Output the [X, Y] coordinate of the center of the cell containing the given text.  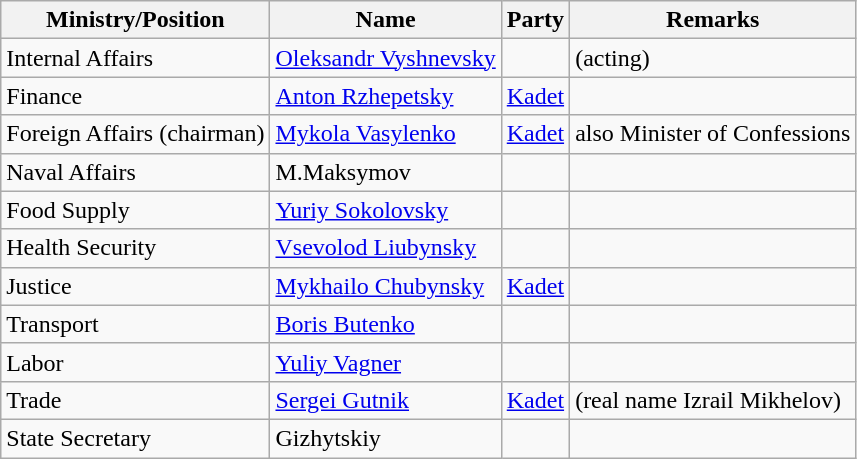
Naval Affairs [136, 172]
Name [386, 20]
Labor [136, 362]
Yuriy Sokolovsky [386, 210]
Boris Butenko [386, 324]
Food Supply [136, 210]
also Minister of Confessions [713, 134]
Yuliy Vagner [386, 362]
Trade [136, 400]
State Secretary [136, 438]
Finance [136, 96]
Justice [136, 286]
(acting) [713, 58]
Internal Affairs [136, 58]
Mykola Vasylenko [386, 134]
Mykhailo Chubynsky [386, 286]
Sergei Gutnik [386, 400]
Remarks [713, 20]
Gizhytskiy [386, 438]
Anton Rzhepetsky [386, 96]
(real name Izrail Mikhelov) [713, 400]
Ministry/Position [136, 20]
Health Security [136, 248]
Foreign Affairs (chairman) [136, 134]
M.Maksymov [386, 172]
Party [535, 20]
Vsevolod Liubynsky [386, 248]
Transport [136, 324]
Oleksandr Vyshnevsky [386, 58]
